From the cell containing the given text, extract its center point as [x, y] coordinate. 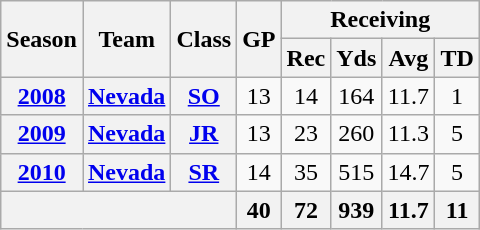
GP [259, 39]
11 [457, 210]
40 [259, 210]
TD [457, 58]
Avg [408, 58]
Season [42, 39]
2010 [42, 172]
14.7 [408, 172]
Yds [356, 58]
35 [306, 172]
Receiving [380, 20]
1 [457, 96]
Team [126, 39]
939 [356, 210]
11.3 [408, 134]
Rec [306, 58]
515 [356, 172]
SO [204, 96]
2008 [42, 96]
260 [356, 134]
2009 [42, 134]
23 [306, 134]
JR [204, 134]
Class [204, 39]
164 [356, 96]
SR [204, 172]
72 [306, 210]
